Provide the [x, y] coordinate of the cell's center where the given text is located.  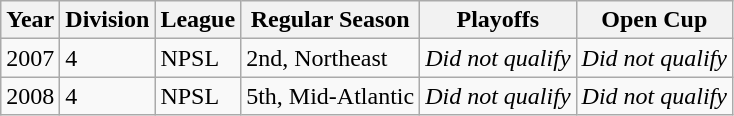
2nd, Northeast [330, 58]
League [198, 20]
Regular Season [330, 20]
Open Cup [654, 20]
Playoffs [498, 20]
5th, Mid-Atlantic [330, 96]
2007 [30, 58]
Division [108, 20]
2008 [30, 96]
Year [30, 20]
